Search for the cell housing the specified text and yield its (X, Y) center coordinate. 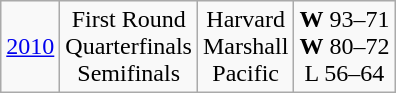
W 93–71W 80–72L 56–64 (344, 47)
HarvardMarshallPacific (245, 47)
2010 (30, 47)
First RoundQuarterfinalsSemifinals (129, 47)
